Output the (x, y) coordinate of the center of the cell containing the given text.  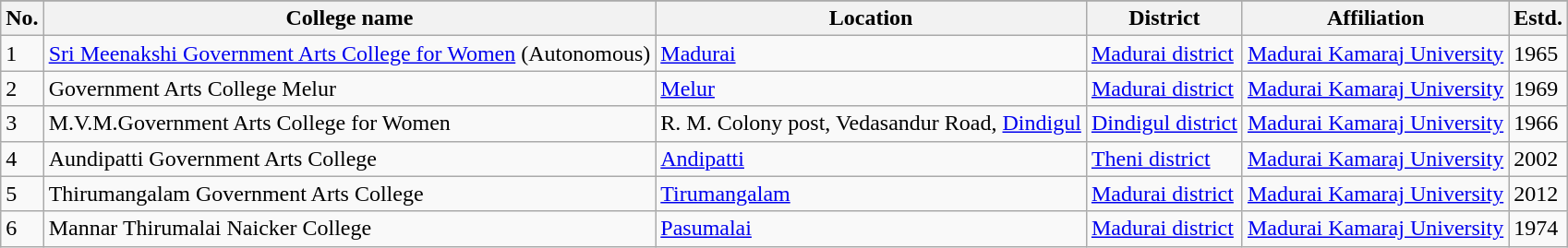
Aundipatti Government Arts College (349, 159)
No. (22, 18)
2 (22, 89)
5 (22, 194)
Tirumangalam (872, 194)
College name (349, 18)
Melur (872, 89)
Location (872, 18)
Sri Meenakshi Government Arts College for Women (Autonomous) (349, 53)
6 (22, 229)
M.V.M.Government Arts College for Women (349, 124)
Estd. (1538, 18)
1974 (1538, 229)
Pasumalai (872, 229)
1969 (1538, 89)
1966 (1538, 124)
Thirumangalam Government Arts College (349, 194)
3 (22, 124)
2002 (1538, 159)
1965 (1538, 53)
Madurai (872, 53)
Government Arts College Melur (349, 89)
4 (22, 159)
Affiliation (1375, 18)
Dindigul district (1164, 124)
Andipatti (872, 159)
2012 (1538, 194)
R. M. Colony post, Vedasandur Road, Dindigul (872, 124)
Mannar Thirumalai Naicker College (349, 229)
District (1164, 18)
1 (22, 53)
Theni district (1164, 159)
